Determine the [X, Y] coordinate at the center of the cell enclosing the given text.  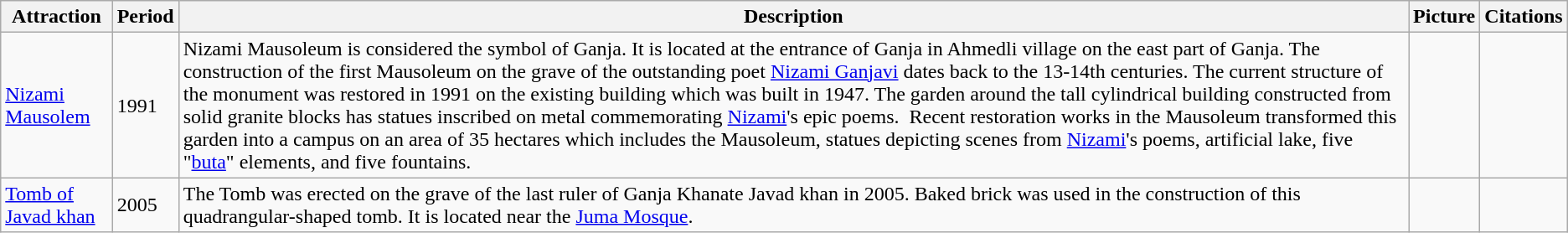
Tomb of Javad khan [57, 205]
Period [146, 17]
Citations [1524, 17]
2005 [146, 205]
Attraction [57, 17]
Picture [1444, 17]
1991 [146, 106]
Nizami Mausolem [57, 106]
Description [793, 17]
